From the cell containing the given text, extract its center point as [X, Y] coordinate. 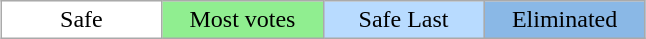
Eliminated [564, 20]
Safe Last [404, 20]
Most votes [242, 20]
Safe [82, 20]
